Provide the (X, Y) coordinate of the cell's center where the given text is located.  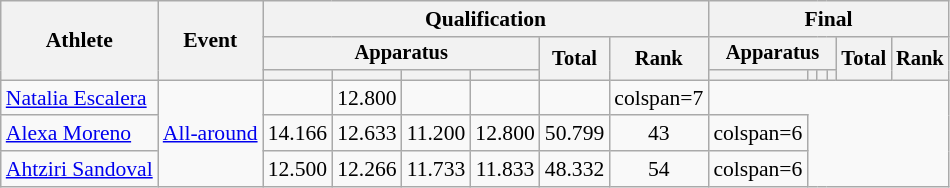
50.799 (574, 134)
11.200 (436, 134)
Ahtziri Sandoval (80, 169)
12.266 (366, 169)
43 (658, 134)
All-around (210, 134)
12.500 (298, 169)
11.733 (436, 169)
Alexa Moreno (80, 134)
12.633 (366, 134)
Athlete (80, 40)
Final (828, 19)
54 (658, 169)
48.332 (574, 169)
11.833 (504, 169)
Qualification (486, 19)
14.166 (298, 134)
colspan=7 (658, 98)
Event (210, 40)
Natalia Escalera (80, 98)
